Determine the (x, y) coordinate at the center of the cell enclosing the given text.  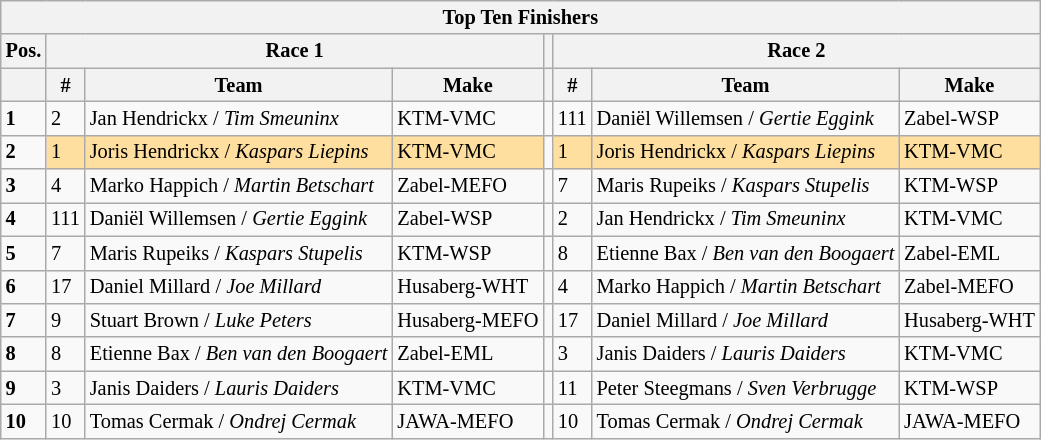
Husaberg-MEFO (468, 320)
5 (24, 253)
Top Ten Finishers (520, 17)
Pos. (24, 51)
Race 2 (796, 51)
6 (24, 287)
Race 1 (294, 51)
Peter Steegmans / Sven Verbrugge (746, 388)
11 (572, 388)
Stuart Brown / Luke Peters (239, 320)
